Return [x, y] of the center of cell containing provided text 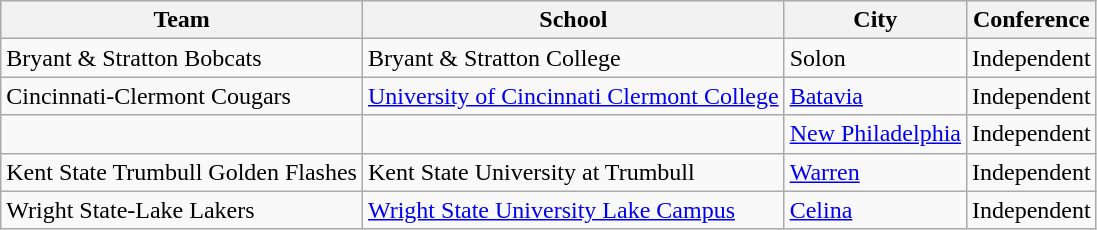
Kent State University at Trumbull [573, 172]
Conference [1032, 20]
Wright State University Lake Campus [573, 210]
Bryant & Stratton College [573, 58]
Wright State-Lake Lakers [182, 210]
Cincinnati-Clermont Cougars [182, 96]
Kent State Trumbull Golden Flashes [182, 172]
Warren [875, 172]
Celina [875, 210]
Team [182, 20]
Solon [875, 58]
School [573, 20]
New Philadelphia [875, 134]
City [875, 20]
Batavia [875, 96]
Bryant & Stratton Bobcats [182, 58]
University of Cincinnati Clermont College [573, 96]
